Locate the cell with the specified text and output its [X, Y] center coordinate. 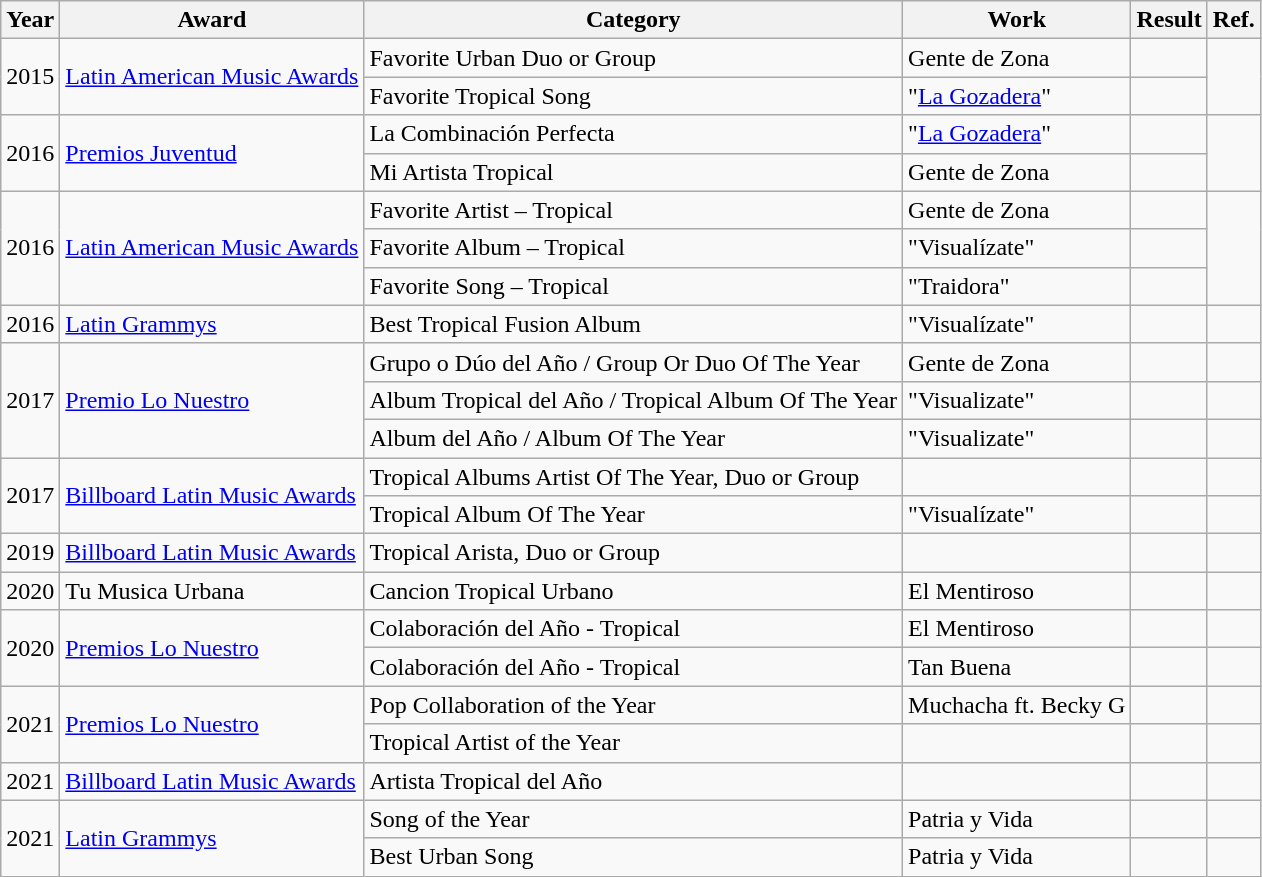
Album del Año / Album Of The Year [634, 438]
Album Tropical del Año / Tropical Album Of The Year [634, 400]
Tan Buena [1017, 667]
Grupo o Dúo del Año / Group Or Duo Of The Year [634, 362]
Favorite Album – Tropical [634, 248]
"Traidora" [1017, 286]
Work [1017, 20]
2019 [30, 553]
2015 [30, 77]
Favorite Song – Tropical [634, 286]
Mi Artista Tropical [634, 172]
Tropical Arista, Duo or Group [634, 553]
Tropical Album Of The Year [634, 515]
Premios Juventud [212, 153]
Pop Collaboration of the Year [634, 705]
Cancion Tropical Urbano [634, 591]
Artista Tropical del Año [634, 781]
Year [30, 20]
Favorite Urban Duo or Group [634, 58]
Award [212, 20]
Best Tropical Fusion Album [634, 324]
Tropical Artist of the Year [634, 743]
Ref. [1234, 20]
Favorite Tropical Song [634, 96]
Favorite Artist – Tropical [634, 210]
La Combinación Perfecta [634, 134]
Tu Musica Urbana [212, 591]
Song of the Year [634, 819]
Muchacha ft. Becky G [1017, 705]
Result [1169, 20]
Premio Lo Nuestro [212, 400]
Best Urban Song [634, 857]
Tropical Albums Artist Of The Year, Duo or Group [634, 477]
Category [634, 20]
